Capture the cell that displays the provided text and extract its [x, y] central coordinate. 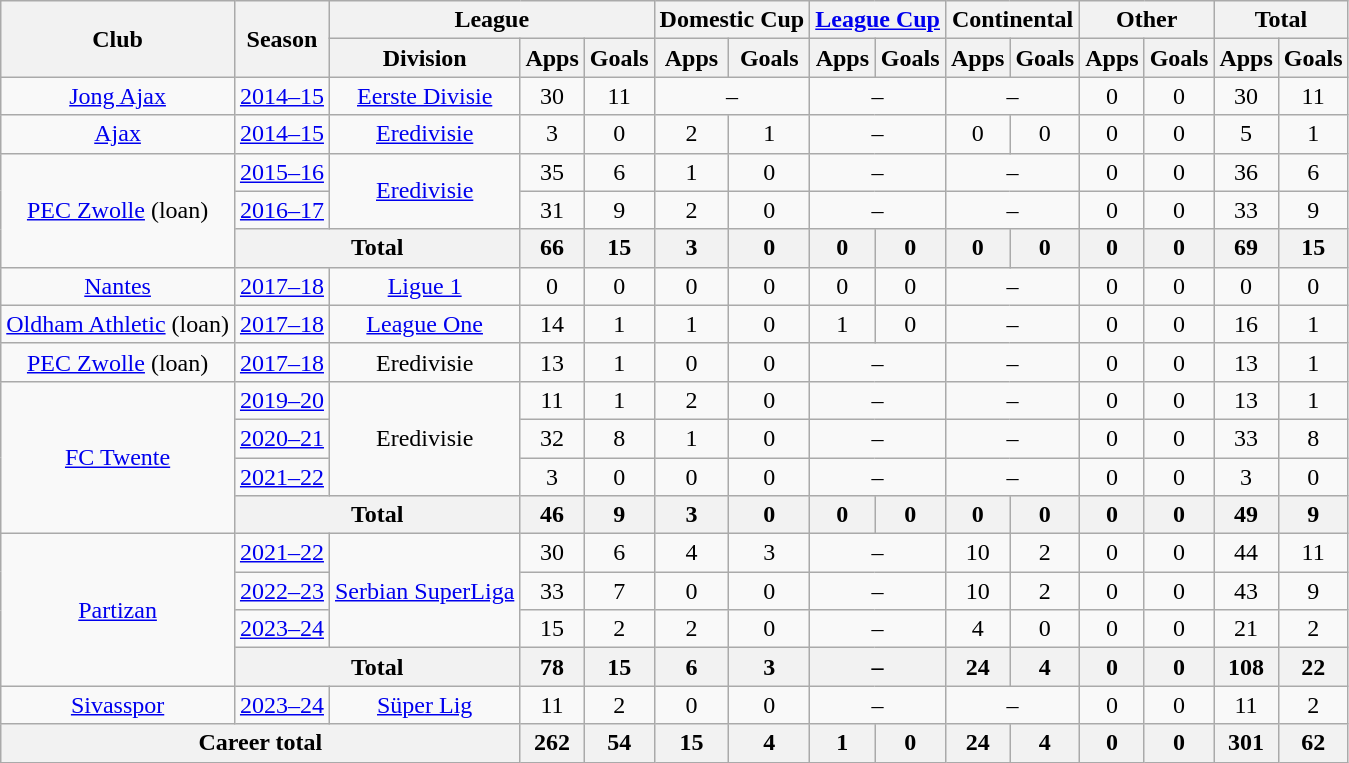
Oldham Athletic (loan) [118, 324]
31 [552, 210]
69 [1246, 248]
5 [1246, 134]
22 [1313, 667]
Club [118, 39]
21 [1246, 629]
Sivasspor [118, 705]
262 [552, 743]
54 [619, 743]
44 [1246, 553]
Süper Lig [424, 705]
Other [1147, 20]
Season [282, 39]
Ajax [118, 134]
43 [1246, 591]
2015–16 [282, 172]
Serbian SuperLiga [424, 591]
Ligue 1 [424, 286]
League [492, 20]
35 [552, 172]
49 [1246, 515]
108 [1246, 667]
78 [552, 667]
46 [552, 515]
2016–17 [282, 210]
62 [1313, 743]
301 [1246, 743]
League Cup [878, 20]
Nantes [118, 286]
7 [619, 591]
32 [552, 438]
Partizan [118, 610]
Division [424, 58]
Jong Ajax [118, 96]
36 [1246, 172]
FC Twente [118, 457]
Eerste Divisie [424, 96]
2019–20 [282, 400]
Career total [260, 743]
Domestic Cup [732, 20]
Continental [1012, 20]
League One [424, 324]
2022–23 [282, 591]
16 [1246, 324]
2020–21 [282, 438]
14 [552, 324]
66 [552, 248]
